Locate the cell with the specified text and output its (X, Y) center coordinate. 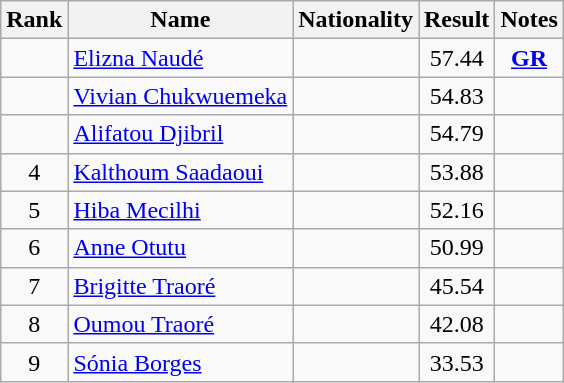
6 (34, 248)
GR (529, 58)
Elizna Naudé (180, 58)
Nationality (356, 20)
Notes (529, 20)
7 (34, 286)
Result (456, 20)
42.08 (456, 324)
5 (34, 210)
45.54 (456, 286)
33.53 (456, 362)
Brigitte Traoré (180, 286)
Name (180, 20)
57.44 (456, 58)
Hiba Mecilhi (180, 210)
8 (34, 324)
53.88 (456, 172)
Rank (34, 20)
52.16 (456, 210)
Oumou Traoré (180, 324)
50.99 (456, 248)
Anne Otutu (180, 248)
54.83 (456, 96)
Kalthoum Saadaoui (180, 172)
4 (34, 172)
Alifatou Djibril (180, 134)
Sónia Borges (180, 362)
Vivian Chukwuemeka (180, 96)
54.79 (456, 134)
9 (34, 362)
